Pinpoint the cell where the given text exists, returning its (x, y) midpoint coordinate. 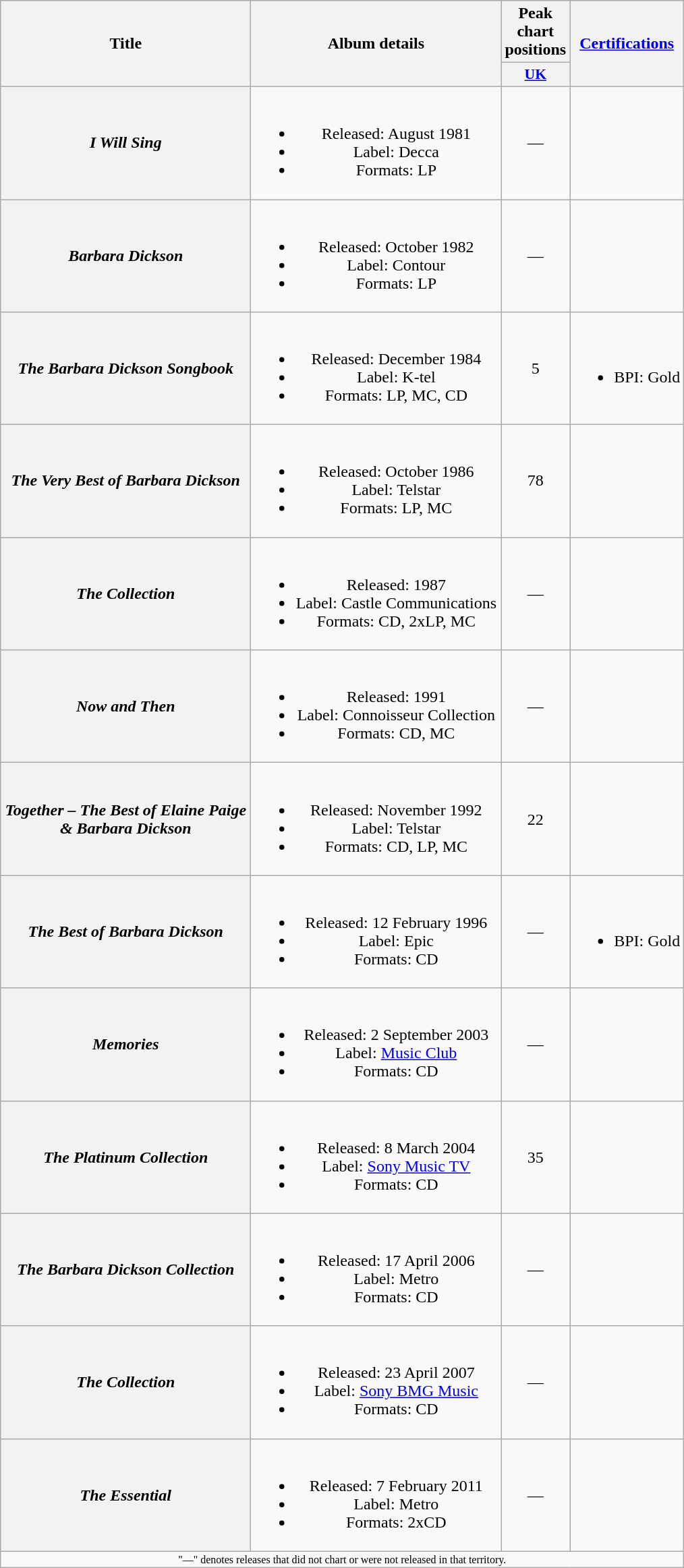
Released: 23 April 2007Label: Sony BMG MusicFormats: CD (376, 1383)
The Barbara Dickson Songbook (125, 368)
Released: 2 September 2003Label: Music ClubFormats: CD (376, 1044)
Released: 12 February 1996Label: EpicFormats: CD (376, 932)
Released: 1987Label: Castle CommunicationsFormats: CD, 2xLP, MC (376, 593)
Released: 7 February 2011Label: MetroFormats: 2xCD (376, 1494)
Released: October 1982Label: ContourFormats: LP (376, 256)
Released: October 1986Label: TelstarFormats: LP, MC (376, 482)
Released: 1991Label: Connoisseur CollectionFormats: CD, MC (376, 707)
Memories (125, 1044)
The Very Best of Barbara Dickson (125, 482)
The Essential (125, 1494)
Released: December 1984Label: K-telFormats: LP, MC, CD (376, 368)
UK (536, 75)
Released: November 1992Label: TelstarFormats: CD, LP, MC (376, 819)
Barbara Dickson (125, 256)
The Platinum Collection (125, 1157)
Together – The Best of Elaine Paige & Barbara Dickson (125, 819)
"—" denotes releases that did not chart or were not released in that territory. (343, 1559)
78 (536, 482)
Released: August 1981Label: DeccaFormats: LP (376, 143)
5 (536, 368)
I Will Sing (125, 143)
Title (125, 44)
Peak chart positions (536, 32)
The Barbara Dickson Collection (125, 1269)
The Best of Barbara Dickson (125, 932)
Released: 8 March 2004Label: Sony Music TVFormats: CD (376, 1157)
Released: 17 April 2006Label: MetroFormats: CD (376, 1269)
Now and Then (125, 707)
Certifications (627, 44)
35 (536, 1157)
Album details (376, 44)
22 (536, 819)
